Search for the cell housing the specified text and yield its (X, Y) center coordinate. 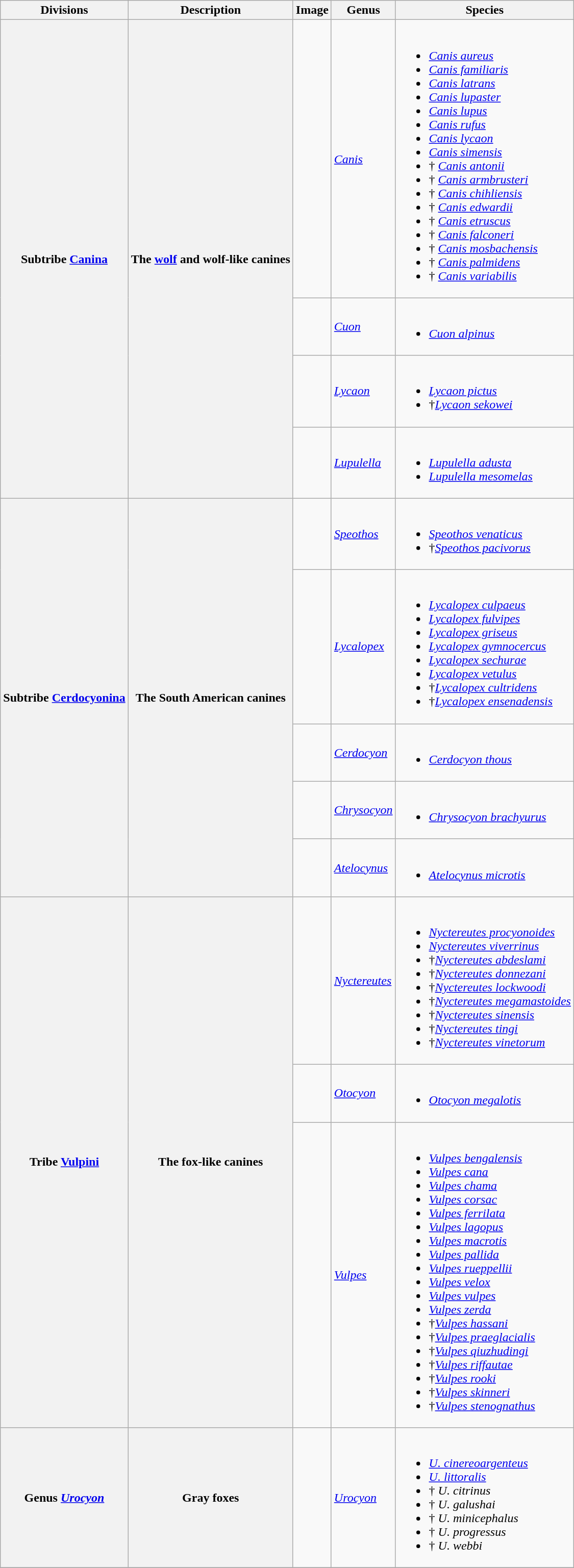
Genus Urocyon (64, 1498)
Divisions (64, 10)
Lupulella (363, 462)
Speothos (363, 534)
Subtribe Cerdocyonina (64, 698)
Lycaon pictus†Lycaon sekowei (485, 391)
Lycalopex (363, 647)
Vulpes (363, 1275)
The wolf and wolf-like canines (210, 259)
Cuon alpinus (485, 326)
Chrysocyon brachyurus (485, 810)
Canis (363, 159)
The fox-like canines (210, 1162)
Lupulella adustaLupulella mesomelas (485, 462)
Chrysocyon (363, 810)
Urocyon (363, 1498)
Image (312, 10)
Gray foxes (210, 1498)
U. cinereoargenteusU. littoralis† U. citrinus† U. galushai† U. minicephalus† U. progressus† U. webbi (485, 1498)
Speothos venaticus†Speothos pacivorus (485, 534)
Cerdocyon thous (485, 753)
Otocyon megalotis (485, 1093)
Description (210, 10)
Atelocynus microtis (485, 868)
Lycaon (363, 391)
Genus (363, 10)
The South American canines (210, 698)
Otocyon (363, 1093)
Subtribe Canina (64, 259)
Atelocynus (363, 868)
Species (485, 10)
Cuon (363, 326)
Tribe Vulpini (64, 1162)
Nyctereutes (363, 980)
Cerdocyon (363, 753)
